Search for the cell housing the specified text and yield its [X, Y] center coordinate. 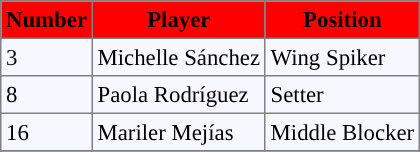
Michelle Sánchez [178, 57]
16 [47, 132]
Player [178, 20]
Setter [342, 95]
Paola Rodríguez [178, 95]
Middle Blocker [342, 132]
Wing Spiker [342, 57]
3 [47, 57]
Number [47, 20]
Mariler Mejías [178, 132]
Position [342, 20]
8 [47, 95]
